Extract the (X, Y) coordinate from the center of the cell holding the provided text.  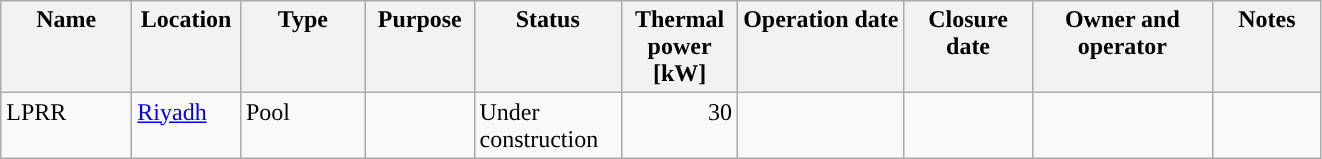
Closure date (968, 47)
Type (302, 47)
Pool (302, 126)
Location (186, 47)
30 (680, 126)
Owner and operator (1122, 47)
Status (548, 47)
Purpose (420, 47)
Thermal power [kW] (680, 47)
Notes (1268, 47)
Operation date (821, 47)
Name (66, 47)
Riyadh (186, 126)
Under construction (548, 126)
LPRR (66, 126)
